Identify which cell holds the provided text, then report its [x, y] central coordinate. 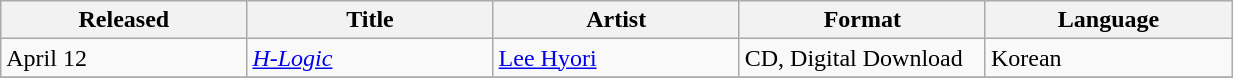
Lee Hyori [616, 58]
Korean [1108, 58]
Title [370, 20]
CD, Digital Download [862, 58]
Format [862, 20]
H-Logic [370, 58]
Language [1108, 20]
Artist [616, 20]
April 12 [124, 58]
Released [124, 20]
